Extract the [x, y] coordinate from the center of the cell holding the provided text.  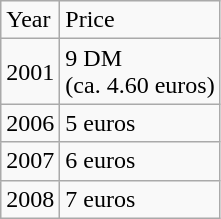
9 DM (ca. 4.60 euros) [140, 72]
2006 [30, 123]
7 euros [140, 199]
5 euros [140, 123]
6 euros [140, 161]
2008 [30, 199]
2007 [30, 161]
Year [30, 20]
Price [140, 20]
2001 [30, 72]
